From the cell containing the given text, extract its center point as [x, y] coordinate. 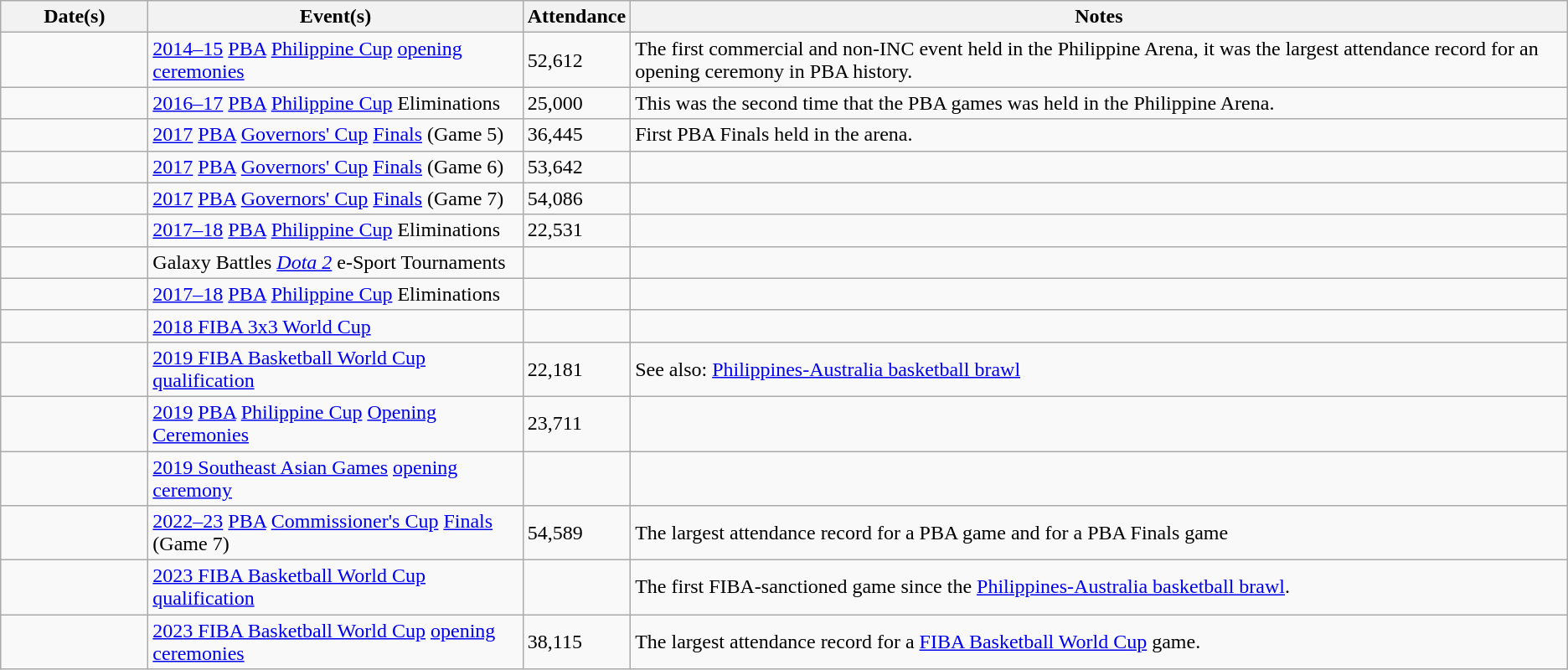
The largest attendance record for a PBA game and for a PBA Finals game [1099, 533]
25,000 [576, 103]
54,589 [576, 533]
2019 PBA Philippine Cup Opening Ceremonies [335, 424]
Notes [1099, 17]
22,531 [576, 230]
The first commercial and non-INC event held in the Philippine Arena, it was the largest attendance record for an opening ceremony in PBA history. [1099, 60]
53,642 [576, 167]
2022–23 PBA Commissioner's Cup Finals (Game 7) [335, 533]
2018 FIBA 3x3 World Cup [335, 326]
36,445 [576, 135]
This was the second time that the PBA games was held in the Philippine Arena. [1099, 103]
Date(s) [75, 17]
2023 FIBA Basketball World Cup opening ceremonies [335, 642]
See also: Philippines-Australia basketball brawl [1099, 368]
Event(s) [335, 17]
The largest attendance record for a FIBA Basketball World Cup game. [1099, 642]
22,181 [576, 368]
38,115 [576, 642]
2023 FIBA Basketball World Cup qualification [335, 588]
The first FIBA-sanctioned game since the Philippines-Australia basketball brawl. [1099, 588]
First PBA Finals held in the arena. [1099, 135]
2017 PBA Governors' Cup Finals (Game 5) [335, 135]
54,086 [576, 198]
2016–17 PBA Philippine Cup Eliminations [335, 103]
52,612 [576, 60]
Attendance [576, 17]
2014–15 PBA Philippine Cup opening ceremonies [335, 60]
2019 FIBA Basketball World Cup qualification [335, 368]
2017 PBA Governors' Cup Finals (Game 7) [335, 198]
2017 PBA Governors' Cup Finals (Game 6) [335, 167]
2019 Southeast Asian Games opening ceremony [335, 477]
23,711 [576, 424]
Galaxy Battles Dota 2 e-Sport Tournaments [335, 262]
